Return [X, Y] of the center of cell containing provided text 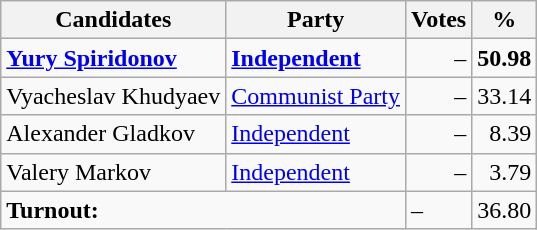
Valery Markov [114, 172]
3.79 [504, 172]
Yury Spiridonov [114, 58]
Party [316, 20]
Turnout: [204, 210]
50.98 [504, 58]
Votes [438, 20]
33.14 [504, 96]
Communist Party [316, 96]
8.39 [504, 134]
Vyacheslav Khudyaev [114, 96]
% [504, 20]
36.80 [504, 210]
Alexander Gladkov [114, 134]
Candidates [114, 20]
